Detect which cell encompasses the target text, then output its [X, Y] center coordinate. 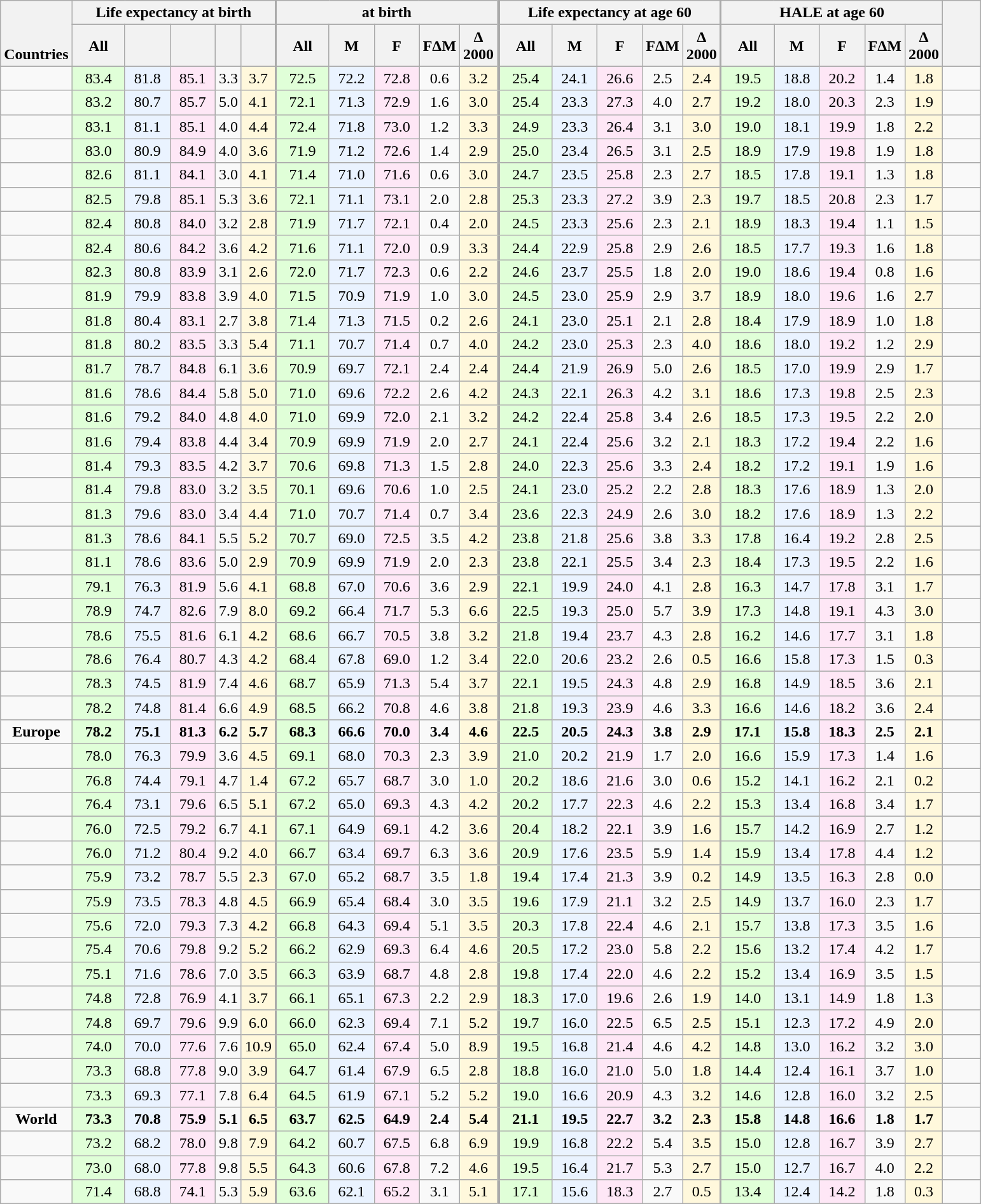
68.2 [148, 1144]
67.3 [397, 998]
0.4 [439, 223]
13.7 [797, 901]
70.1 [302, 490]
82.5 [98, 199]
83.9 [192, 272]
83.4 [98, 78]
23.4 [575, 151]
74.5 [148, 683]
14.0 [748, 998]
7.0 [228, 974]
65.7 [351, 780]
67.9 [397, 1070]
25.9 [620, 296]
6.7 [228, 829]
71.8 [351, 127]
22.7 [620, 1119]
6.8 [439, 1144]
84.2 [192, 247]
Europe [36, 732]
66.3 [302, 974]
6.3 [439, 853]
26.9 [620, 369]
63.4 [351, 853]
62.9 [351, 950]
21.3 [620, 877]
81.7 [98, 369]
14.1 [797, 780]
6.2 [228, 732]
60.7 [351, 1144]
World [36, 1119]
66.0 [302, 1022]
26.5 [620, 151]
63.6 [302, 1192]
70.5 [397, 635]
83.6 [192, 562]
Life expectancy at age 60 [609, 13]
66.9 [302, 901]
62.5 [351, 1119]
80.6 [148, 247]
83.2 [98, 102]
72.9 [397, 102]
7.4 [228, 683]
25.1 [620, 320]
63.7 [302, 1119]
13.2 [797, 950]
65.1 [351, 998]
26.4 [620, 127]
HALE at age 60 [831, 13]
14.7 [797, 586]
66.6 [351, 732]
68.6 [302, 635]
1.1 [884, 223]
23.6 [525, 514]
82.3 [98, 272]
8.0 [258, 611]
76.9 [192, 998]
20.6 [575, 659]
68.3 [302, 732]
62.1 [351, 1192]
24.6 [525, 272]
64.5 [302, 1095]
76.8 [98, 780]
5.6 [228, 586]
84.8 [192, 369]
15.3 [748, 805]
0.9 [439, 247]
74.1 [192, 1192]
9.0 [228, 1070]
22.9 [575, 247]
79.4 [148, 441]
68.5 [302, 708]
77.1 [192, 1095]
62.4 [351, 1046]
14.4 [748, 1070]
64.7 [302, 1070]
15.1 [748, 1022]
74.0 [98, 1046]
12.7 [797, 1168]
78.9 [98, 611]
73.5 [148, 901]
22.2 [620, 1144]
25.2 [620, 490]
72.6 [397, 151]
10.9 [258, 1046]
84.4 [192, 393]
77.6 [192, 1046]
7.2 [439, 1168]
75.5 [148, 635]
6.9 [480, 1144]
23.9 [620, 708]
7.6 [228, 1046]
75.6 [98, 925]
13.0 [797, 1046]
6.0 [258, 1022]
74.4 [148, 780]
65.4 [351, 901]
26.6 [620, 78]
72.4 [302, 127]
80.2 [148, 345]
24.7 [525, 175]
7.1 [439, 1022]
80.9 [148, 151]
Life expectancy at birth [174, 13]
0.0 [924, 877]
0.8 [884, 272]
21.7 [620, 1168]
13.8 [797, 925]
67.4 [397, 1046]
7.3 [228, 925]
85.7 [192, 102]
26.3 [620, 393]
Countries [36, 33]
66.8 [302, 925]
69.2 [302, 611]
61.4 [351, 1070]
8.9 [480, 1046]
27.2 [620, 199]
12.3 [797, 1022]
74.7 [148, 611]
84.9 [192, 151]
61.9 [351, 1095]
20.4 [525, 829]
at birth [387, 13]
23.2 [620, 659]
18.1 [797, 127]
72.3 [397, 272]
27.3 [620, 102]
21.4 [620, 1046]
4.7 [228, 780]
20.8 [842, 199]
75.4 [98, 950]
16.1 [842, 1070]
70.3 [397, 756]
13.5 [797, 877]
65.9 [351, 683]
7.8 [228, 1095]
63.9 [351, 974]
9.9 [228, 1022]
64.2 [302, 1144]
13.1 [797, 998]
66.4 [351, 611]
60.6 [351, 1168]
66.1 [302, 998]
67.5 [397, 1144]
69.8 [351, 466]
62.3 [351, 1022]
21.6 [620, 780]
